Search for the cell housing the specified text and yield its (x, y) center coordinate. 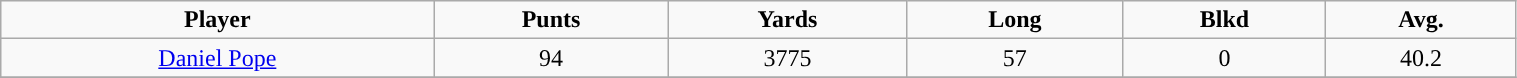
Avg. (1421, 20)
Punts (551, 20)
Daniel Pope (218, 58)
0 (1224, 58)
Long (1015, 20)
Yards (788, 20)
Player (218, 20)
57 (1015, 58)
94 (551, 58)
3775 (788, 58)
Blkd (1224, 20)
40.2 (1421, 58)
